Determine the (x, y) coordinate at the center of the cell enclosing the given text.  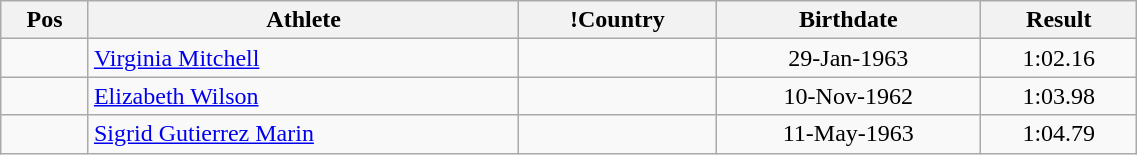
Result (1059, 20)
Virginia Mitchell (303, 58)
Elizabeth Wilson (303, 96)
1:02.16 (1059, 58)
Pos (45, 20)
!Country (618, 20)
1:04.79 (1059, 134)
29-Jan-1963 (848, 58)
10-Nov-1962 (848, 96)
1:03.98 (1059, 96)
Birthdate (848, 20)
Sigrid Gutierrez Marin (303, 134)
11-May-1963 (848, 134)
Athlete (303, 20)
